Extract the (X, Y) coordinate from the center of the cell holding the provided text.  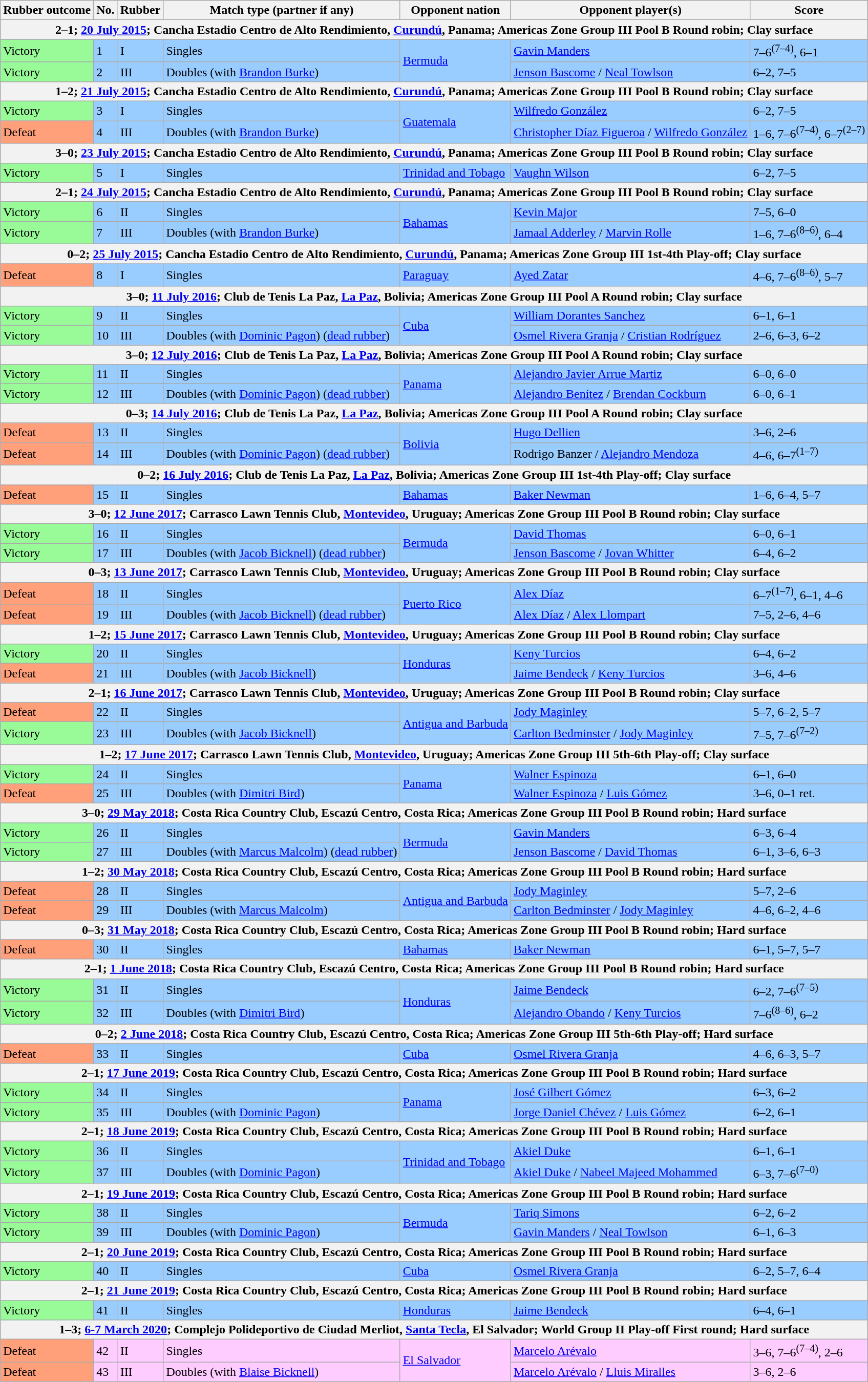
5 (105, 173)
Alejandro Obando / Keny Turcios (630, 1013)
1–6, 7–6(8–6), 6–4 (809, 232)
Ayed Zatar (630, 275)
0–2; 25 July 2015; Cancha Estadio Centro de Alto Rendimiento, Curundú, Panama; Americas Zone Group III 1st-4th Play-off; Clay surface (434, 254)
Tariq Simons (630, 1213)
2–1; 17 June 2019; Costa Rica Country Club, Escazú Centro, Costa Rica; Americas Zone Group III Pool B Round robin; Hard surface (434, 1073)
Jorge Daniel Chévez / Luis Gómez (630, 1112)
4 (105, 132)
Doubles (with Marcus Malcolm) (282, 910)
31 (105, 990)
12 (105, 394)
2–1; 21 June 2019; Costa Rica Country Club, Escazú Centro, Costa Rica; Americas Zone Group III Pool B Round robin; Hard surface (434, 1291)
3 (105, 111)
3–6, 0–1 ret. (809, 794)
Alex Díaz / Alex Llompart (630, 615)
4–6, 6–2, 4–6 (809, 910)
Walner Espinoza (630, 774)
Puerto Rico (455, 603)
6–2, 6–2 (809, 1213)
No. (105, 10)
3–0; 11 July 2016; Club de Tenis La Paz, La Paz, Bolivia; Americas Zone Group III Pool A Round robin; Clay surface (434, 296)
18 (105, 594)
10 (105, 335)
Marcelo Arévalo (630, 1351)
22 (105, 712)
José Gilbert Gómez (630, 1093)
42 (105, 1351)
0–3; 14 July 2016; Club de Tenis La Paz, La Paz, Bolivia; Americas Zone Group III Pool A Round robin; Clay surface (434, 413)
2–6, 6–3, 6–2 (809, 335)
Opponent nation (455, 10)
Gavin Manders / Neal Towlson (630, 1232)
Doubles (with Blaise Bicknell) (282, 1372)
Osmel Rivera Granja / Cristian Rodríguez (630, 335)
2–1; 18 June 2019; Costa Rica Country Club, Escazú Centro, Costa Rica; Americas Zone Group III Pool B Round robin; Hard surface (434, 1132)
40 (105, 1271)
34 (105, 1093)
Kevin Major (630, 211)
Akiel Duke (630, 1151)
Jenson Bascome / Jovan Whitter (630, 553)
1 (105, 51)
13 (105, 433)
Doubles (with Marcus Malcolm) (dead rubber) (282, 852)
28 (105, 891)
Rodrigo Banzer / Alejandro Mendoza (630, 454)
1–6, 6–4, 5–7 (809, 495)
6–2, 7–6(7–5) (809, 990)
7–6(7–4), 6–1 (809, 51)
Rubber (140, 10)
41 (105, 1310)
6–1, 5–7, 5–7 (809, 949)
3–0; 23 July 2015; Cancha Estadio Centro de Alto Rendimiento, Curundú, Panama; Americas Zone Group III Pool B Round robin; Clay surface (434, 153)
14 (105, 454)
25 (105, 794)
2–1; 19 June 2019; Costa Rica Country Club, Escazú Centro, Costa Rica; Americas Zone Group III Pool B Round robin; Hard surface (434, 1193)
Guatemala (455, 123)
0–3; 31 May 2018; Costa Rica Country Club, Escazú Centro, Costa Rica; Americas Zone Group III Pool B Round robin; Hard surface (434, 930)
Paraguay (455, 275)
David Thomas (630, 534)
Vaughn Wilson (630, 173)
8 (105, 275)
El Salvador (455, 1361)
0–3; 13 June 2017; Carrasco Lawn Tennis Club, Montevideo, Uruguay; Americas Zone Group III Pool B Round robin; Clay surface (434, 572)
7–5, 2–6, 4–6 (809, 615)
23 (105, 733)
2–1; 20 June 2019; Costa Rica Country Club, Escazú Centro, Costa Rica; Americas Zone Group III Pool B Round robin; Hard surface (434, 1252)
6–2, 5–7, 6–4 (809, 1271)
6–1, 6–0 (809, 774)
43 (105, 1372)
Alejandro Benítez / Brendan Cockburn (630, 394)
6–2, 6–1 (809, 1112)
2 (105, 72)
1–2; 15 June 2017; Carrasco Lawn Tennis Club, Montevideo, Uruguay; Americas Zone Group III Pool B Round robin; Clay surface (434, 634)
29 (105, 910)
0–2; 16 July 2016; Club de Tenis La Paz, La Paz, Bolivia; Americas Zone Group III 1st-4th Play-off; Clay surface (434, 475)
3–0; 12 July 2016; Club de Tenis La Paz, La Paz, Bolivia; Americas Zone Group III Pool A Round robin; Clay surface (434, 355)
Jamaal Adderley / Marvin Rolle (630, 232)
4–6, 6–3, 5–7 (809, 1053)
2–1; 1 June 2018; Costa Rica Country Club, Escazú Centro, Costa Rica; Americas Zone Group III Pool B Round robin; Hard surface (434, 969)
Walner Espinoza / Luis Gómez (630, 794)
20 (105, 654)
Christopher Díaz Figueroa / Wilfredo González (630, 132)
3–6, 7–6(7–4), 2–6 (809, 1351)
Jenson Bascome / Neal Towlson (630, 72)
6–1, 6–3 (809, 1232)
4–6, 6–7(1–7) (809, 454)
6–3, 6–4 (809, 833)
3–0; 29 May 2018; Costa Rica Country Club, Escazú Centro, Costa Rica; Americas Zone Group III Pool B Round robin; Hard surface (434, 813)
16 (105, 534)
39 (105, 1232)
21 (105, 673)
6–1, 3–6, 6–3 (809, 852)
William Dorantes Sanchez (630, 316)
6–3, 6–2 (809, 1093)
11 (105, 374)
Match type (partner if any) (282, 10)
Rubber outcome (47, 10)
1–2; 21 July 2015; Cancha Estadio Centro de Alto Rendimiento, Curundú, Panama; Americas Zone Group III Pool B Round robin; Clay surface (434, 91)
Wilfredo González (630, 111)
Score (809, 10)
7–5, 7–6(7–2) (809, 733)
6–4, 6–1 (809, 1310)
Akiel Duke / Nabeel Majeed Mohammed (630, 1173)
30 (105, 949)
1–2; 30 May 2018; Costa Rica Country Club, Escazú Centro, Costa Rica; Americas Zone Group III Pool B Round robin; Hard surface (434, 871)
Marcelo Arévalo / Lluis Miralles (630, 1372)
7–5, 6–0 (809, 211)
15 (105, 495)
6–0, 6–0 (809, 374)
1–6, 7–6(7–4), 6–7(2–7) (809, 132)
2–1; 16 June 2017; Carrasco Lawn Tennis Club, Montevideo, Uruguay; Americas Zone Group III Pool B Round robin; Clay surface (434, 693)
7 (105, 232)
Opponent player(s) (630, 10)
19 (105, 615)
36 (105, 1151)
9 (105, 316)
3–0; 12 June 2017; Carrasco Lawn Tennis Club, Montevideo, Uruguay; Americas Zone Group III Pool B Round robin; Clay surface (434, 514)
27 (105, 852)
0–2; 2 June 2018; Costa Rica Country Club, Escazú Centro, Costa Rica; Americas Zone Group III 5th-6th Play-off; Hard surface (434, 1034)
5–7, 2–6 (809, 891)
26 (105, 833)
Keny Turcios (630, 654)
33 (105, 1053)
Jaime Bendeck / Keny Turcios (630, 673)
2–1; 24 July 2015; Cancha Estadio Centro de Alto Rendimiento, Curundú, Panama; Americas Zone Group III Pool B Round robin; Clay surface (434, 192)
7–6(8–6), 6–2 (809, 1013)
2–1; 20 July 2015; Cancha Estadio Centro de Alto Rendimiento, Curundú, Panama; Americas Zone Group III Pool B Round robin; Clay surface (434, 30)
Alex Díaz (630, 594)
6 (105, 211)
17 (105, 553)
Hugo Dellien (630, 433)
1–3; 6-7 March 2020; Complejo Polideportivo de Ciudad Merliot, Santa Tecla, El Salvador; World Group II Play-off First round; Hard surface (434, 1330)
Alejandro Javier Arrue Martiz (630, 374)
Jenson Bascome / David Thomas (630, 852)
6–7(1–7), 6–1, 4–6 (809, 594)
Bolivia (455, 444)
4–6, 7–6(8–6), 5–7 (809, 275)
3–6, 4–6 (809, 673)
5–7, 6–2, 5–7 (809, 712)
1–2; 17 June 2017; Carrasco Lawn Tennis Club, Montevideo, Uruguay; Americas Zone Group III 5th-6th Play-off; Clay surface (434, 755)
35 (105, 1112)
37 (105, 1173)
32 (105, 1013)
24 (105, 774)
6–3, 7–6(7–0) (809, 1173)
38 (105, 1213)
